Output the (x, y) coordinate of the center of the cell containing the given text.  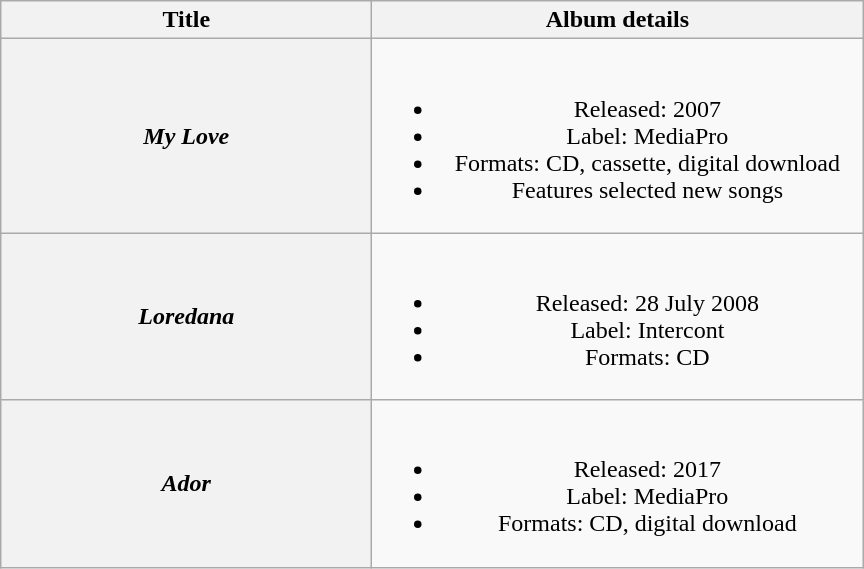
Released: 2017Label: MediaProFormats: CD, digital download (618, 484)
Title (186, 20)
Ador (186, 484)
Loredana (186, 316)
Released: 2007Label: MediaProFormats: CD, cassette, digital downloadFeatures selected new songs (618, 136)
Album details (618, 20)
My Love (186, 136)
Released: 28 July 2008Label: IntercontFormats: CD (618, 316)
